Capture the cell that displays the provided text and extract its (x, y) central coordinate. 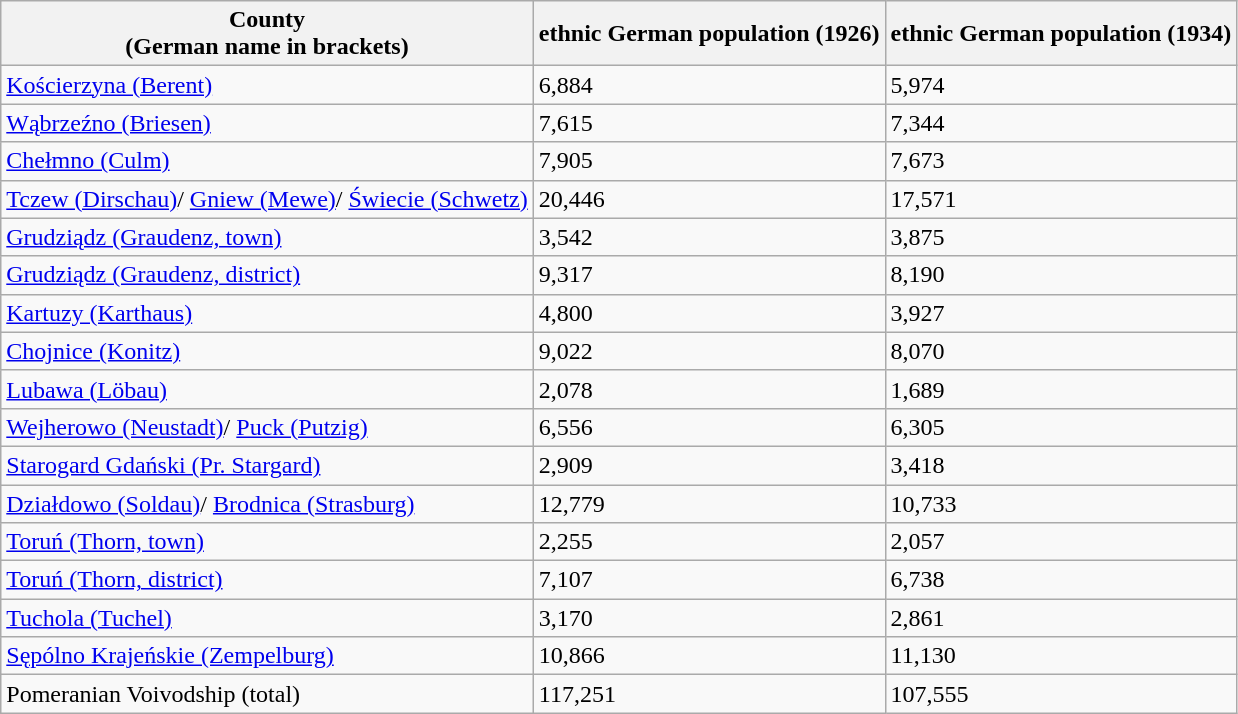
Tuchola (Tuchel) (268, 618)
2,909 (709, 465)
17,571 (1061, 199)
Sępólno Krajeńskie (Zempelburg) (268, 656)
12,779 (709, 503)
1,689 (1061, 389)
2,078 (709, 389)
107,555 (1061, 694)
3,875 (1061, 237)
Pomeranian Voivodship (total) (268, 694)
7,673 (1061, 161)
6,305 (1061, 427)
5,974 (1061, 85)
6,884 (709, 85)
7,615 (709, 123)
3,927 (1061, 313)
3,418 (1061, 465)
Lubawa (Löbau) (268, 389)
Chojnice (Konitz) (268, 351)
10,866 (709, 656)
10,733 (1061, 503)
9,022 (709, 351)
7,905 (709, 161)
ethnic German population (1934) (1061, 34)
8,190 (1061, 275)
3,170 (709, 618)
2,057 (1061, 542)
County(German name in brackets) (268, 34)
3,542 (709, 237)
20,446 (709, 199)
8,070 (1061, 351)
ethnic German population (1926) (709, 34)
7,107 (709, 580)
Toruń (Thorn, district) (268, 580)
2,255 (709, 542)
Grudziądz (Graudenz, district) (268, 275)
Grudziądz (Graudenz, town) (268, 237)
Kościerzyna (Berent) (268, 85)
Kartuzy (Karthaus) (268, 313)
9,317 (709, 275)
117,251 (709, 694)
Toruń (Thorn, town) (268, 542)
4,800 (709, 313)
Działdowo (Soldau)/ Brodnica (Strasburg) (268, 503)
Chełmno (Culm) (268, 161)
6,738 (1061, 580)
Wejherowo (Neustadt)/ Puck (Putzig) (268, 427)
11,130 (1061, 656)
Tczew (Dirschau)/ Gniew (Mewe)/ Świecie (Schwetz) (268, 199)
2,861 (1061, 618)
6,556 (709, 427)
Wąbrzeźno (Briesen) (268, 123)
7,344 (1061, 123)
Starogard Gdański (Pr. Stargard) (268, 465)
